Capture the cell that displays the provided text and extract its [x, y] central coordinate. 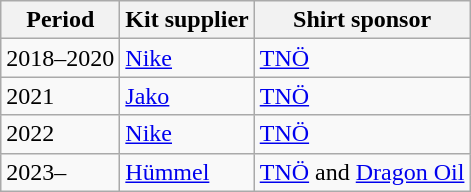
2023– [60, 172]
TNÖ and Dragon Oil [362, 172]
Period [60, 20]
Shirt sponsor [362, 20]
2018–2020 [60, 58]
2021 [60, 96]
Jako [187, 96]
Kit supplier [187, 20]
Hümmel [187, 172]
2022 [60, 134]
